Detect which cell encompasses the target text, then output its [X, Y] center coordinate. 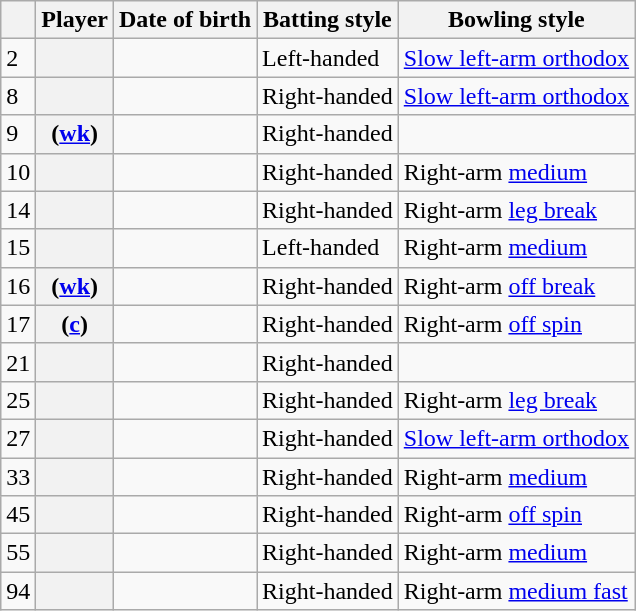
21 [18, 362]
27 [18, 438]
(c) [75, 324]
Player [75, 20]
Batting style [328, 20]
94 [18, 591]
25 [18, 400]
33 [18, 477]
8 [18, 96]
55 [18, 553]
2 [18, 58]
Right-arm medium fast [516, 591]
15 [18, 248]
Bowling style [516, 20]
Right-arm off break [516, 286]
9 [18, 134]
Date of birth [186, 20]
17 [18, 324]
45 [18, 515]
10 [18, 172]
14 [18, 210]
16 [18, 286]
